Provide the (x, y) coordinate of the cell's center where the given text is located.  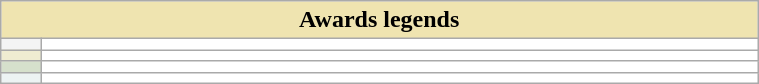
Awards legends (380, 20)
